For the text-containing cell, return its midpoint in (X, Y) coordinate format. 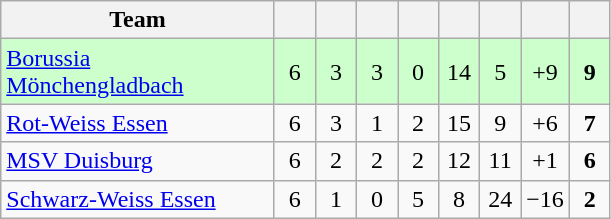
7 (590, 123)
Team (138, 20)
+6 (546, 123)
Schwarz-Weiss Essen (138, 199)
+9 (546, 72)
MSV Duisburg (138, 161)
+1 (546, 161)
11 (500, 161)
−16 (546, 199)
14 (460, 72)
24 (500, 199)
Rot-Weiss Essen (138, 123)
Borussia Mönchengladbach (138, 72)
8 (460, 199)
12 (460, 161)
15 (460, 123)
